Provide the [x, y] coordinate of the cell's center where the given text is located.  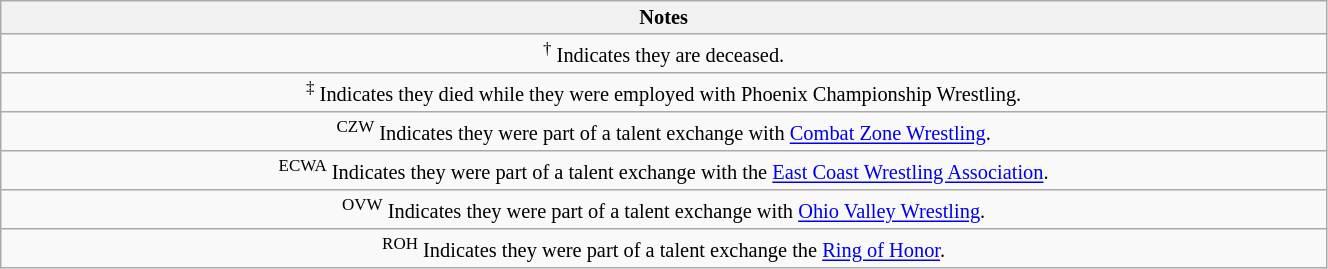
OVW Indicates they were part of a talent exchange with Ohio Valley Wrestling. [664, 210]
ROH Indicates they were part of a talent exchange the Ring of Honor. [664, 248]
ECWA Indicates they were part of a talent exchange with the East Coast Wrestling Association. [664, 170]
CZW Indicates they were part of a talent exchange with Combat Zone Wrestling. [664, 132]
Notes [664, 17]
‡ Indicates they died while they were employed with Phoenix Championship Wrestling. [664, 92]
† Indicates they are deceased. [664, 54]
